Determine the [X, Y] coordinate at the center of the cell enclosing the given text.  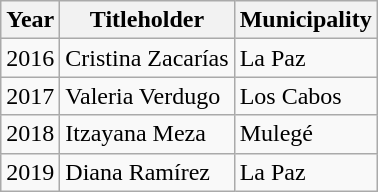
Diana Ramírez [147, 172]
Mulegé [306, 134]
Titleholder [147, 20]
Los Cabos [306, 96]
Municipality [306, 20]
2017 [30, 96]
Itzayana Meza [147, 134]
Cristina Zacarías [147, 58]
2018 [30, 134]
Valeria Verdugo [147, 96]
Year [30, 20]
2016 [30, 58]
2019 [30, 172]
